Extract the [x, y] coordinate from the center of the cell holding the provided text.  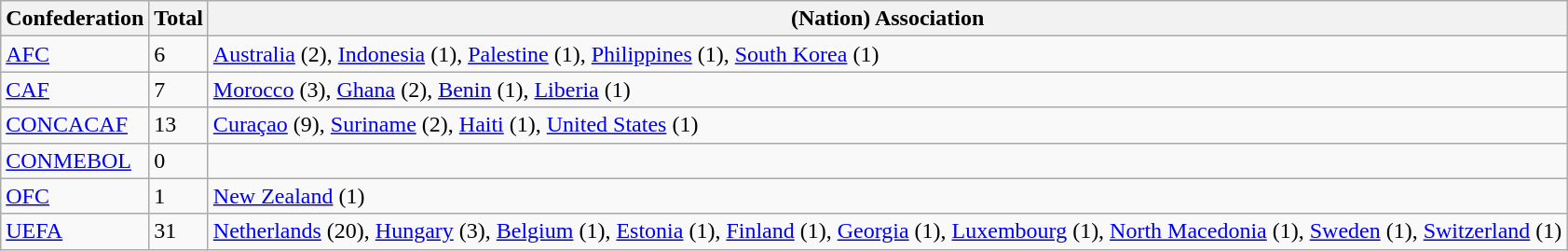
31 [179, 231]
CONCACAF [75, 125]
Curaçao (9), Suriname (2), Haiti (1), United States (1) [887, 125]
OFC [75, 196]
AFC [75, 54]
UEFA [75, 231]
Morocco (3), Ghana (2), Benin (1), Liberia (1) [887, 90]
New Zealand (1) [887, 196]
Netherlands (20), Hungary (3), Belgium (1), Estonia (1), Finland (1), Georgia (1), Luxembourg (1), North Macedonia (1), Sweden (1), Switzerland (1) [887, 231]
7 [179, 90]
(Nation) Association [887, 19]
CAF [75, 90]
0 [179, 160]
Total [179, 19]
CONMEBOL [75, 160]
1 [179, 196]
Confederation [75, 19]
Australia (2), Indonesia (1), Palestine (1), Philippines (1), South Korea (1) [887, 54]
13 [179, 125]
6 [179, 54]
